Scan for the cell matching the given text and deliver its (X, Y) coordinate at center. 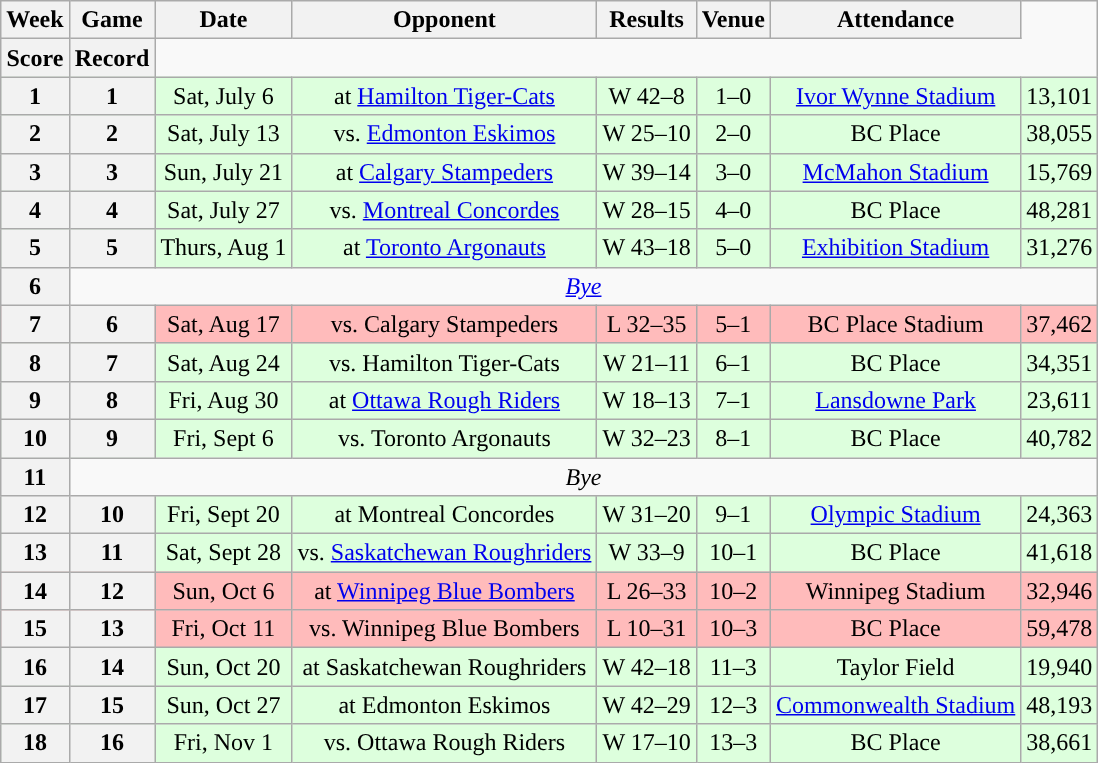
10–1 (733, 553)
23,611 (1060, 400)
at Ottawa Rough Riders (444, 400)
Sat, July 13 (224, 134)
5–0 (733, 248)
McMahon Stadium (895, 172)
38,055 (1060, 134)
W 39–14 (646, 172)
vs. Ottawa Rough Riders (444, 743)
Winnipeg Stadium (895, 591)
vs. Hamilton Tiger-Cats (444, 362)
40,782 (1060, 438)
W 31–20 (646, 515)
Sun, Oct 6 (224, 591)
13,101 (1060, 96)
at Toronto Argonauts (444, 248)
W 42–18 (646, 667)
Sat, July 27 (224, 210)
11–3 (733, 667)
19,940 (1060, 667)
L 32–35 (646, 324)
L 10–31 (646, 629)
Venue (733, 20)
W 42–29 (646, 705)
13–3 (733, 743)
6–1 (733, 362)
W 33–9 (646, 553)
Results (646, 20)
5–1 (733, 324)
3–0 (733, 172)
vs. Edmonton Eskimos (444, 134)
Fri, Sept 20 (224, 515)
Score (35, 58)
Sat, July 6 (224, 96)
Commonwealth Stadium (895, 705)
4–0 (733, 210)
Olympic Stadium (895, 515)
W 42–8 (646, 96)
Ivor Wynne Stadium (895, 96)
Lansdowne Park (895, 400)
W 28–15 (646, 210)
10–3 (733, 629)
10–2 (733, 591)
at Winnipeg Blue Bombers (444, 591)
Week (35, 20)
at Montreal Concordes (444, 515)
W 21–11 (646, 362)
Taylor Field (895, 667)
Sun, Oct 27 (224, 705)
W 25–10 (646, 134)
1–0 (733, 96)
Sat, Sept 28 (224, 553)
W 32–23 (646, 438)
Attendance (895, 20)
41,618 (1060, 553)
59,478 (1060, 629)
Sat, Aug 24 (224, 362)
vs. Saskatchewan Roughriders (444, 553)
8–1 (733, 438)
vs. Toronto Argonauts (444, 438)
at Saskatchewan Roughriders (444, 667)
Game (112, 20)
48,281 (1060, 210)
L 26–33 (646, 591)
Sat, Aug 17 (224, 324)
37,462 (1060, 324)
Exhibition Stadium (895, 248)
24,363 (1060, 515)
Record (112, 58)
vs. Montreal Concordes (444, 210)
48,193 (1060, 705)
BC Place Stadium (895, 324)
38,661 (1060, 743)
W 43–18 (646, 248)
Fri, Aug 30 (224, 400)
2–0 (733, 134)
Date (224, 20)
W 18–13 (646, 400)
32,946 (1060, 591)
18 (35, 743)
at Hamilton Tiger-Cats (444, 96)
at Edmonton Eskimos (444, 705)
7–1 (733, 400)
9–1 (733, 515)
17 (35, 705)
Thurs, Aug 1 (224, 248)
31,276 (1060, 248)
at Calgary Stampeders (444, 172)
Fri, Nov 1 (224, 743)
12–3 (733, 705)
15,769 (1060, 172)
vs. Winnipeg Blue Bombers (444, 629)
vs. Calgary Stampeders (444, 324)
34,351 (1060, 362)
W 17–10 (646, 743)
Sun, July 21 (224, 172)
Opponent (444, 20)
Fri, Oct 11 (224, 629)
Sun, Oct 20 (224, 667)
Fri, Sept 6 (224, 438)
